Find where the given text appears and provide that cell's center as [x, y] coordinate. 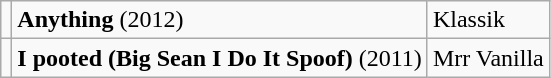
Klassik [488, 20]
Mrr Vanilla [488, 58]
Anything (2012) [220, 20]
I pooted (Big Sean I Do It Spoof) (2011) [220, 58]
